For the text-containing cell, return its midpoint in [x, y] coordinate format. 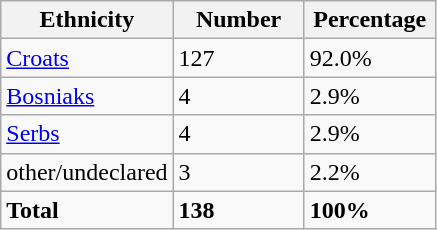
92.0% [370, 58]
Percentage [370, 20]
127 [238, 58]
Serbs [87, 134]
138 [238, 210]
100% [370, 210]
Number [238, 20]
Total [87, 210]
3 [238, 172]
Ethnicity [87, 20]
Croats [87, 58]
2.2% [370, 172]
Bosniaks [87, 96]
other/undeclared [87, 172]
